Identify which cell holds the provided text, then report its [X, Y] central coordinate. 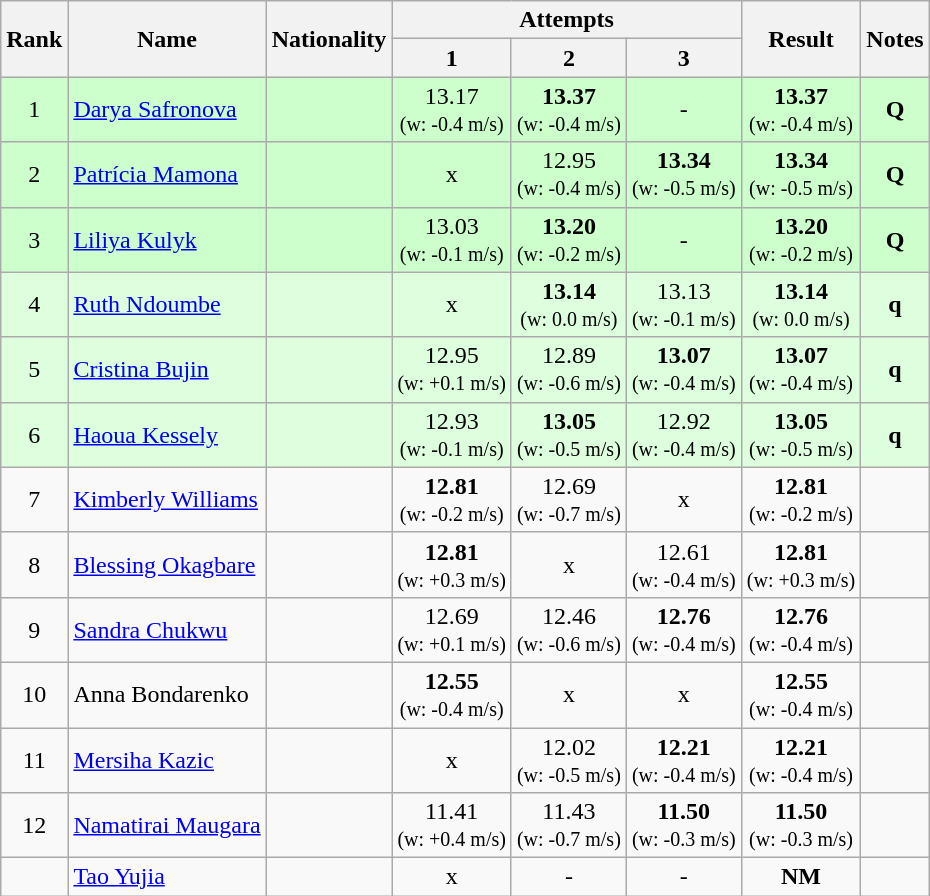
12.69(w: -0.7 m/s) [568, 500]
12.55(w: -0.4 m/s) [452, 694]
9 [34, 630]
13.14(w: 0.0 m/s) [568, 304]
Name [167, 39]
12.81(w: -0.2 m/s) [452, 500]
Nationality [329, 39]
13.13(w: -0.1 m/s) [684, 304]
11.50 (w: -0.3 m/s) [801, 826]
Tao Yujia [167, 877]
13.34 (w: -0.5 m/s) [801, 174]
12.76(w: -0.4 m/s) [684, 630]
Notes [895, 39]
6 [34, 434]
12.92(w: -0.4 m/s) [684, 434]
12.81 (w: +0.3 m/s) [801, 564]
12.21 (w: -0.4 m/s) [801, 760]
Sandra Chukwu [167, 630]
13.20(w: -0.2 m/s) [568, 240]
12.95(w: +0.1 m/s) [452, 370]
11.43(w: -0.7 m/s) [568, 826]
13.34(w: -0.5 m/s) [684, 174]
12.95(w: -0.4 m/s) [568, 174]
Kimberly Williams [167, 500]
11.50(w: -0.3 m/s) [684, 826]
12.93(w: -0.1 m/s) [452, 434]
13.05 (w: -0.5 m/s) [801, 434]
11 [34, 760]
13.17(w: -0.4 m/s) [452, 110]
12 [34, 826]
4 [34, 304]
11.41(w: +0.4 m/s) [452, 826]
12.02(w: -0.5 m/s) [568, 760]
Result [801, 39]
12.55 (w: -0.4 m/s) [801, 694]
12.69(w: +0.1 m/s) [452, 630]
12.21(w: -0.4 m/s) [684, 760]
NM [801, 877]
Haoua Kessely [167, 434]
13.37(w: -0.4 m/s) [568, 110]
12.89(w: -0.6 m/s) [568, 370]
13.03(w: -0.1 m/s) [452, 240]
13.05(w: -0.5 m/s) [568, 434]
Attempts [566, 20]
Liliya Kulyk [167, 240]
Anna Bondarenko [167, 694]
12.46(w: -0.6 m/s) [568, 630]
5 [34, 370]
Cristina Bujin [167, 370]
Rank [34, 39]
Ruth Ndoumbe [167, 304]
Blessing Okagbare [167, 564]
12.76 (w: -0.4 m/s) [801, 630]
12.61(w: -0.4 m/s) [684, 564]
Namatirai Maugara [167, 826]
13.07(w: -0.4 m/s) [684, 370]
13.07 (w: -0.4 m/s) [801, 370]
Darya Safronova [167, 110]
10 [34, 694]
12.81 (w: -0.2 m/s) [801, 500]
Mersiha Kazic [167, 760]
8 [34, 564]
13.20 (w: -0.2 m/s) [801, 240]
Patrícia Mamona [167, 174]
13.14 (w: 0.0 m/s) [801, 304]
13.37 (w: -0.4 m/s) [801, 110]
12.81(w: +0.3 m/s) [452, 564]
7 [34, 500]
